From the cell containing the given text, extract its center point as [X, Y] coordinate. 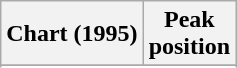
Peakposition [189, 34]
Chart (1995) [72, 34]
